Capture the cell that displays the provided text and extract its (X, Y) central coordinate. 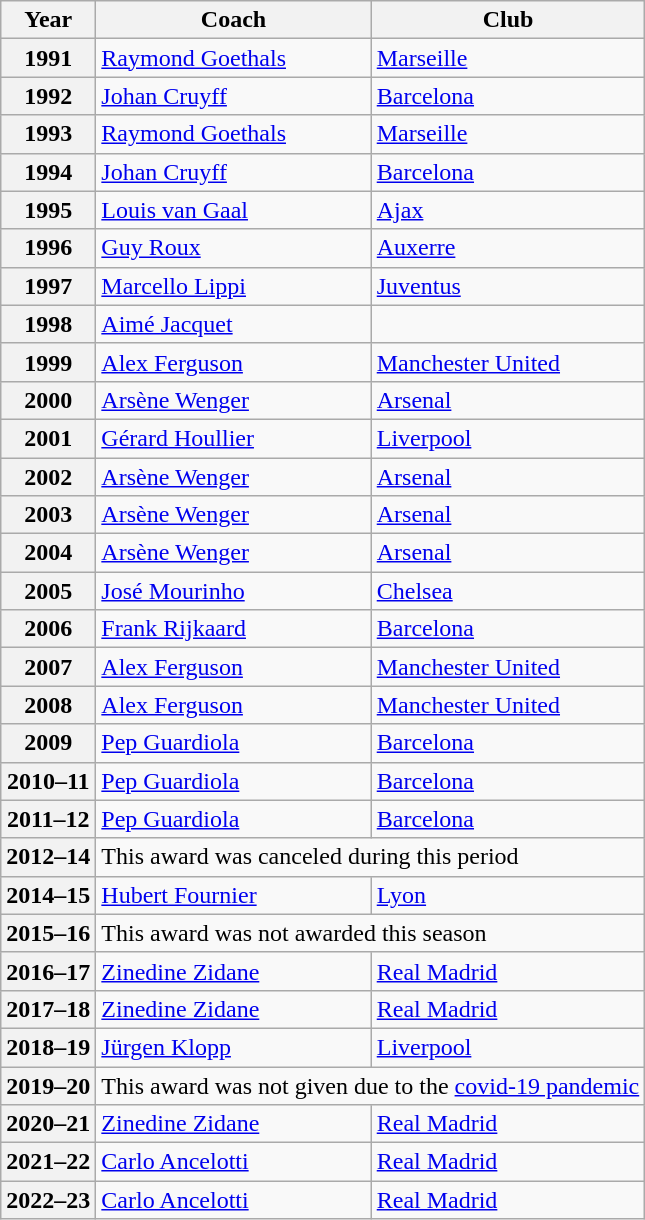
This award was not awarded this season (370, 933)
1998 (48, 324)
Coach (234, 20)
Guy Roux (234, 248)
2020–21 (48, 1124)
2004 (48, 553)
José Mourinho (234, 591)
2008 (48, 705)
Frank Rijkaard (234, 629)
1999 (48, 362)
1993 (48, 134)
2018–19 (48, 1047)
Ajax (508, 210)
Hubert Fournier (234, 895)
Lyon (508, 895)
2016–17 (48, 971)
1992 (48, 96)
2002 (48, 477)
Marcello Lippi (234, 286)
1995 (48, 210)
Chelsea (508, 591)
1994 (48, 172)
2005 (48, 591)
2014–15 (48, 895)
2007 (48, 667)
This award was not given due to the covid-19 pandemic (370, 1085)
Auxerre (508, 248)
Gérard Houllier (234, 438)
2015–16 (48, 933)
2006 (48, 629)
Jürgen Klopp (234, 1047)
Aimé Jacquet (234, 324)
2001 (48, 438)
Year (48, 20)
2010–11 (48, 781)
Louis van Gaal (234, 210)
1996 (48, 248)
2012–14 (48, 857)
2021–22 (48, 1162)
2022–23 (48, 1200)
2009 (48, 743)
2017–18 (48, 1009)
1997 (48, 286)
This award was canceled during this period (370, 857)
Juventus (508, 286)
1991 (48, 58)
2000 (48, 400)
2019–20 (48, 1085)
2011–12 (48, 819)
2003 (48, 515)
Club (508, 20)
